For the text-containing cell, return its midpoint in (x, y) coordinate format. 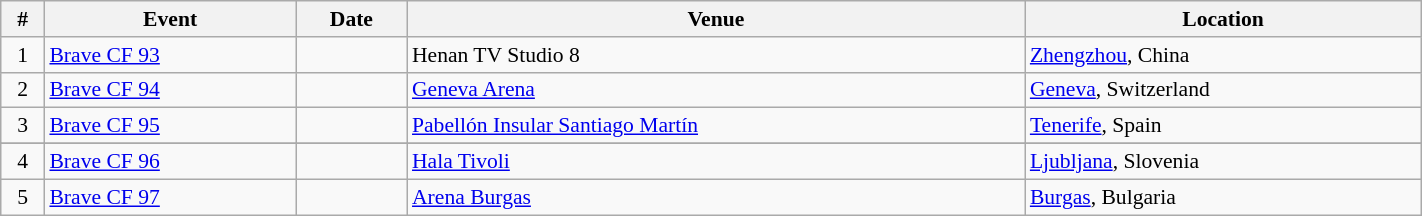
Arena Burgas (716, 197)
Henan TV Studio 8 (716, 55)
5 (23, 197)
Zhengzhou, China (1223, 55)
Pabellón Insular Santiago Martín (716, 126)
2 (23, 90)
Venue (716, 19)
Event (170, 19)
Brave CF 95 (170, 126)
Brave CF 94 (170, 90)
3 (23, 126)
Ljubljana, Slovenia (1223, 162)
Hala Tivoli (716, 162)
1 (23, 55)
Brave CF 96 (170, 162)
# (23, 19)
Location (1223, 19)
4 (23, 162)
Burgas, Bulgaria (1223, 197)
Tenerife, Spain (1223, 126)
Geneva Arena (716, 90)
Brave CF 97 (170, 197)
Brave CF 93 (170, 55)
Date (352, 19)
Geneva, Switzerland (1223, 90)
